For the text-containing cell, return its midpoint in [x, y] coordinate format. 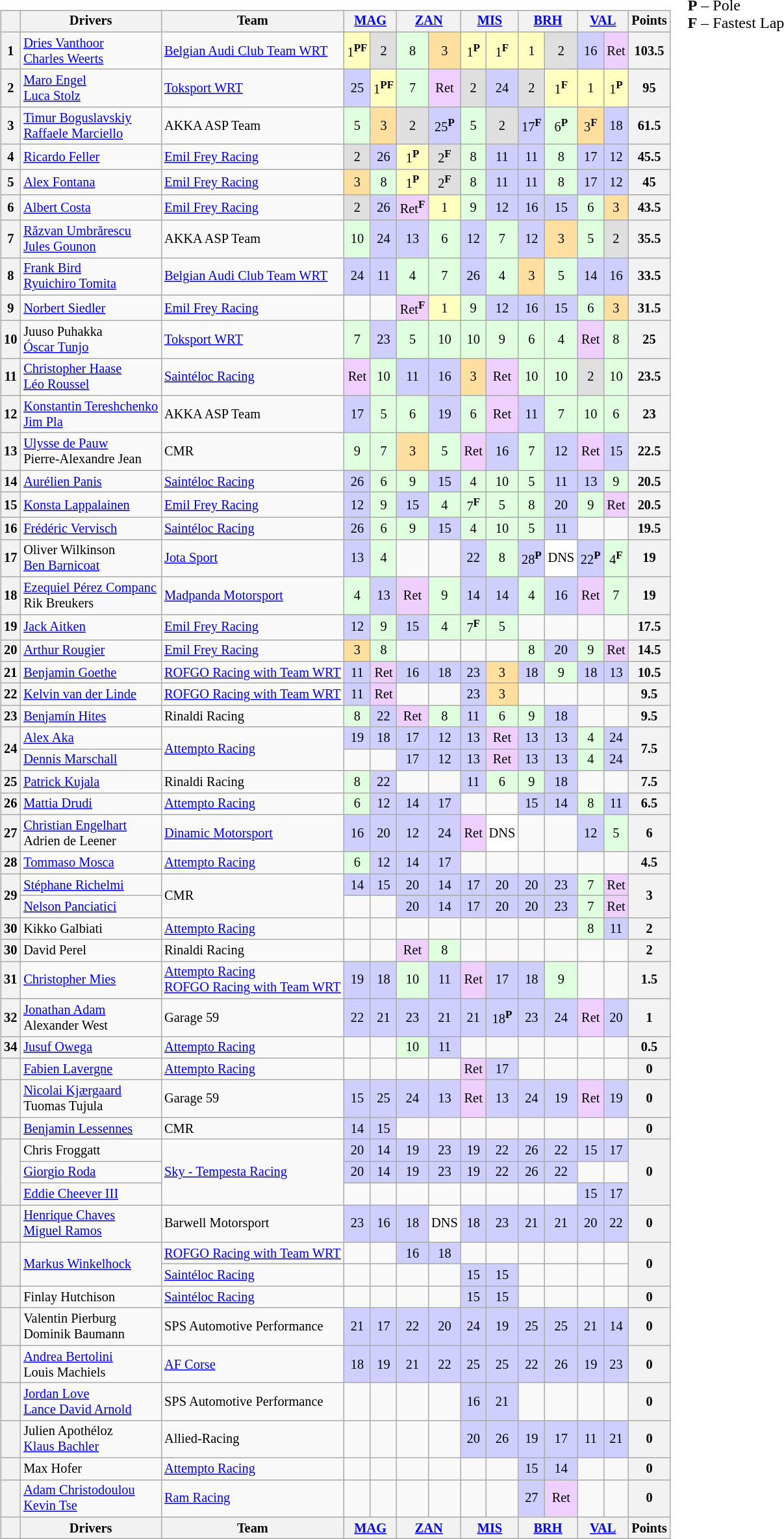
Christopher Haase Léo Roussel [91, 377]
19.5 [649, 529]
Răzvan Umbrărescu Jules Gounon [91, 239]
34 [10, 1047]
45.5 [649, 157]
32 [10, 1017]
Oliver Wilkinson Ben Barnicoat [91, 558]
Jota Sport [253, 558]
Dries Vanthoor Charles Weerts [91, 51]
Finlay Hutchison [91, 1297]
Jonathan Adam Alexander West [91, 1017]
Alex Fontana [91, 182]
Arthur Rougier [91, 651]
25P [444, 126]
43.5 [649, 208]
Benjamin Lessennes [91, 1128]
Dinamic Motorsport [253, 833]
Patrick Kujala [91, 782]
AF Corse [253, 1364]
17.5 [649, 628]
Allied-Racing [253, 1439]
Ezequiel Pérez Companc Rik Breukers [91, 596]
Valentin Pierburg Dominik Baumann [91, 1327]
Andrea Bertolini Louis Machiels [91, 1364]
23.5 [649, 377]
17F [531, 126]
22.5 [649, 452]
Frédéric Vervisch [91, 529]
31 [10, 980]
6.5 [649, 804]
Ulysse de Pauw Pierre-Alexandre Jean [91, 452]
Maro Engel Luca Stolz [91, 88]
Jordan Love Lance David Arnold [91, 1402]
28 [10, 863]
Alex Aka [91, 738]
Albert Costa [91, 208]
22P [590, 558]
Markus Winkelhock [91, 1264]
Konstantin Tereshchenko Jim Pla [91, 414]
Christian Engelhart Adrien de Leener [91, 833]
David Perel [91, 950]
28P [531, 558]
33.5 [649, 277]
6P [561, 126]
Julien Apothéloz Klaus Bachler [91, 1439]
14.5 [649, 651]
10.5 [649, 672]
Kelvin van der Linde [91, 694]
35.5 [649, 239]
Tommaso Mosca [91, 863]
Eddie Cheever III [91, 1194]
Frank Bird Ryuichiro Tomita [91, 277]
Barwell Motorsport [253, 1224]
Ram Racing [253, 1499]
Attempto Racing ROFGO Racing with Team WRT [253, 980]
Adam Christodoulou Kevin Tse [91, 1499]
Benjamín Hites [91, 717]
95 [649, 88]
0.5 [649, 1047]
4F [616, 558]
45 [649, 182]
1.5 [649, 980]
Sky - Tempesta Racing [253, 1172]
Mattia Drudi [91, 804]
Chris Froggatt [91, 1151]
Max Hofer [91, 1469]
61.5 [649, 126]
Henrique Chaves Miguel Ramos [91, 1224]
18P [502, 1017]
103.5 [649, 51]
Fabien Lavergne [91, 1069]
Nelson Panciatici [91, 907]
Norbert Siedler [91, 308]
Ricardo Feller [91, 157]
Juuso Puhakka Óscar Tunjo [91, 339]
Nicolai Kjærgaard Tuomas Tujula [91, 1099]
Dennis Marschall [91, 760]
Aurélien Panis [91, 481]
3F [590, 126]
Stéphane Richelmi [91, 885]
Madpanda Motorsport [253, 596]
Benjamin Goethe [91, 672]
Timur Boguslavskiy Raffaele Marciello [91, 126]
4.5 [649, 863]
Jusuf Owega [91, 1047]
Kikko Galbiati [91, 928]
29 [10, 895]
Giorgio Roda [91, 1172]
31.5 [649, 308]
Konsta Lappalainen [91, 505]
Christopher Mies [91, 980]
Jack Aitken [91, 628]
